Pinpoint the cell where the given text exists, returning its [x, y] midpoint coordinate. 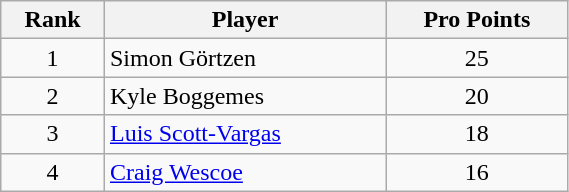
3 [53, 134]
18 [477, 134]
Player [244, 20]
1 [53, 58]
16 [477, 172]
Kyle Boggemes [244, 96]
Simon Görtzen [244, 58]
Rank [53, 20]
Craig Wescoe [244, 172]
4 [53, 172]
20 [477, 96]
Pro Points [477, 20]
Luis Scott-Vargas [244, 134]
2 [53, 96]
25 [477, 58]
